Locate the cell with the specified text and output its [X, Y] center coordinate. 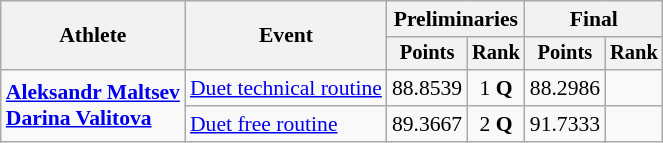
Final [594, 19]
Duet free routine [286, 124]
2 Q [496, 124]
Event [286, 36]
91.7333 [565, 124]
Athlete [93, 36]
88.2986 [565, 88]
Duet technical routine [286, 88]
89.3667 [427, 124]
Preliminaries [456, 19]
Aleksandr MaltsevDarina Valitova [93, 106]
1 Q [496, 88]
88.8539 [427, 88]
